Find where the given text appears and provide that cell's center as [x, y] coordinate. 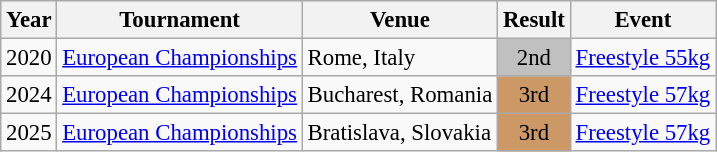
Freestyle 55kg [642, 58]
Event [642, 20]
2024 [29, 95]
Year [29, 20]
Tournament [180, 20]
2020 [29, 58]
Rome, Italy [400, 58]
Bucharest, Romania [400, 95]
Bratislava, Slovakia [400, 133]
Result [534, 20]
2025 [29, 133]
2nd [534, 58]
Venue [400, 20]
